Extract the [X, Y] coordinate from the center of the cell holding the provided text.  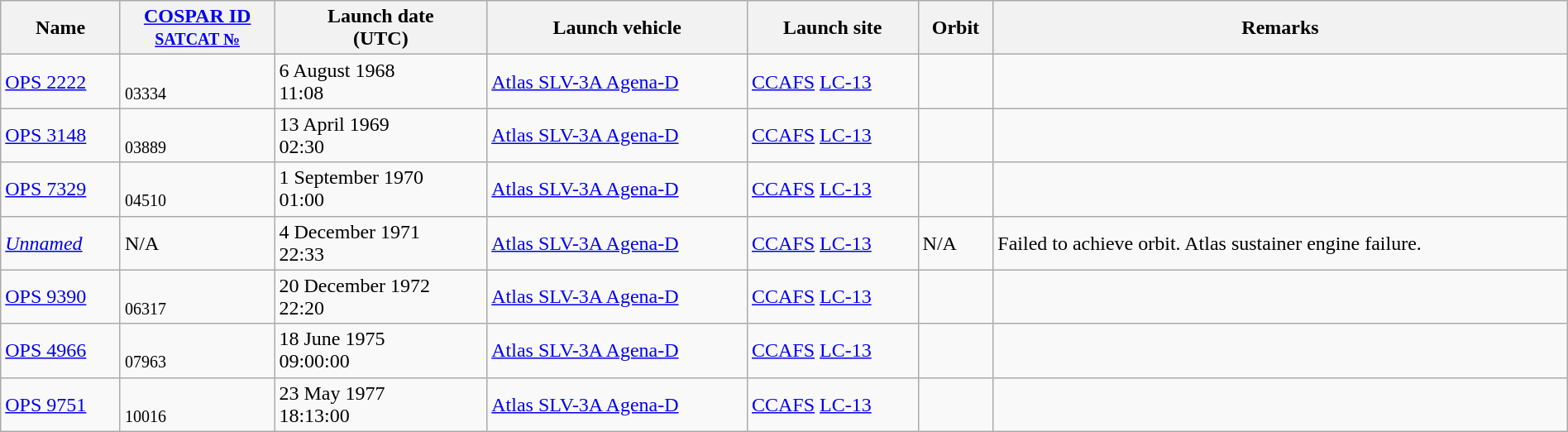
OPS 3148 [61, 136]
OPS 9751 [61, 404]
07963 [197, 351]
Remarks [1280, 28]
OPS 4966 [61, 351]
4 December 197122:33 [380, 243]
OPS 2222 [61, 81]
Unnamed [61, 243]
OPS 9390 [61, 296]
1 September 197001:00 [380, 189]
06317 [197, 296]
Launch vehicle [617, 28]
10016 [197, 404]
OPS 7329 [61, 189]
Launch site [832, 28]
03889 [197, 136]
13 April 196902:30 [380, 136]
Name [61, 28]
18 June 197509:00:00 [380, 351]
Failed to achieve orbit. Atlas sustainer engine failure. [1280, 243]
23 May 197718:13:00 [380, 404]
20 December 197222:20 [380, 296]
04510 [197, 189]
Launch date(UTC) [380, 28]
03334 [197, 81]
6 August 196811:08 [380, 81]
COSPAR IDSATCAT № [197, 28]
Orbit [956, 28]
